Scan for the cell matching the given text and deliver its (X, Y) coordinate at center. 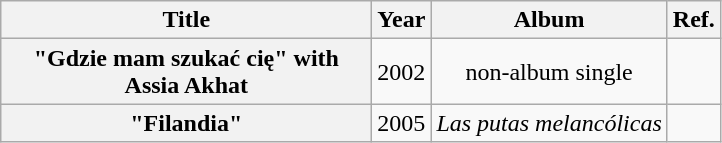
2005 (402, 123)
Album (549, 20)
Year (402, 20)
"Gdzie mam szukać cię" with Assia Akhat (186, 72)
2002 (402, 72)
"Filandia" (186, 123)
Ref. (694, 20)
Las putas melancólicas (549, 123)
non-album single (549, 72)
Title (186, 20)
